For the text-containing cell, return its midpoint in (x, y) coordinate format. 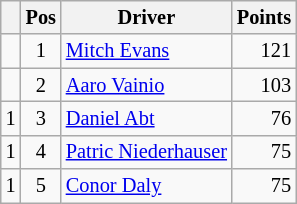
103 (264, 85)
76 (264, 118)
Patric Niederhauser (146, 152)
Aaro Vainio (146, 85)
121 (264, 51)
Points (264, 17)
2 (41, 85)
Driver (146, 17)
Daniel Abt (146, 118)
Mitch Evans (146, 51)
5 (41, 186)
3 (41, 118)
Conor Daly (146, 186)
4 (41, 152)
Pos (41, 17)
